Return the (x, y) coordinate for the center point of the cell that contains the specified text.  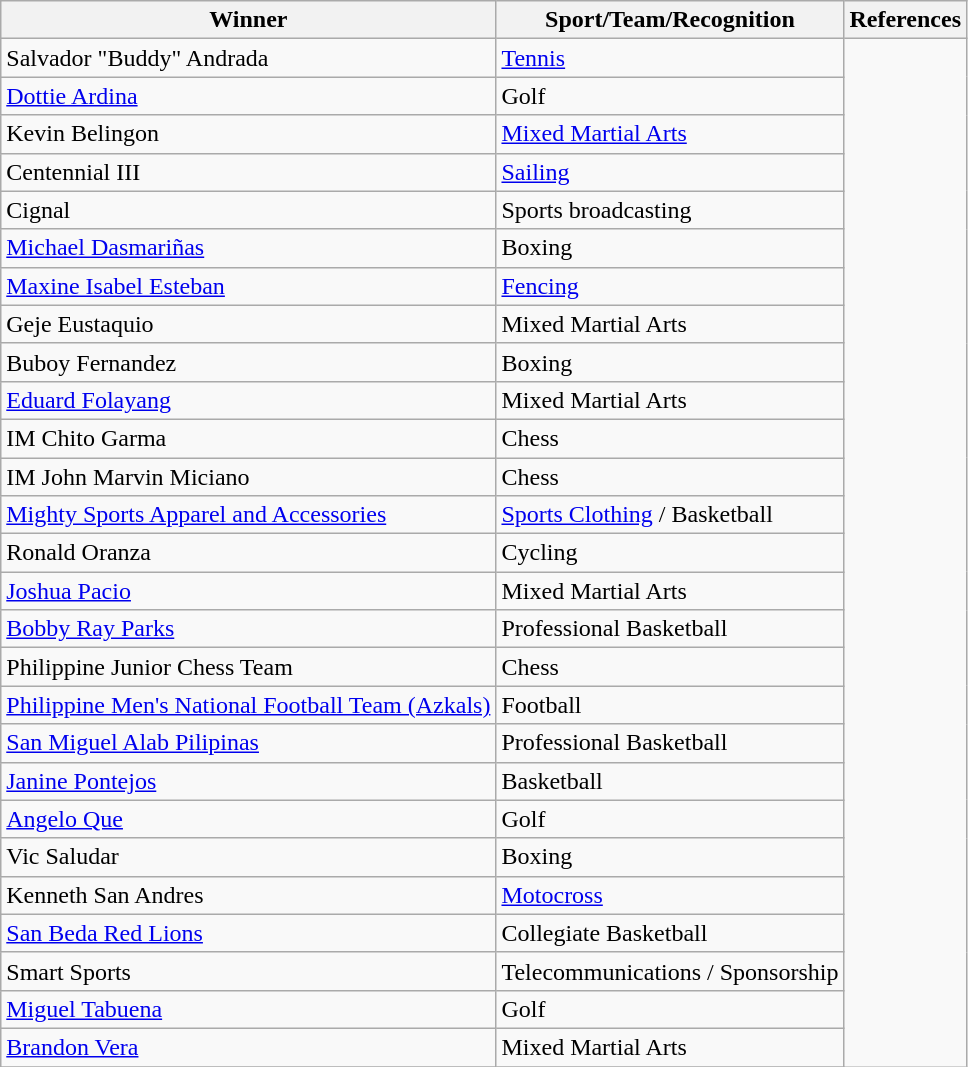
Telecommunications / Sponsorship (670, 971)
References (906, 20)
Sports Clothing / Basketball (670, 515)
Mighty Sports Apparel and Accessories (248, 515)
Joshua Pacio (248, 591)
Vic Saludar (248, 857)
Centennial III (248, 172)
IM John Marvin Miciano (248, 477)
Cycling (670, 553)
Collegiate Basketball (670, 933)
Angelo Que (248, 819)
Motocross (670, 895)
San Beda Red Lions (248, 933)
Brandon Vera (248, 1047)
Sport/Team/Recognition (670, 20)
Ronald Oranza (248, 553)
Kenneth San Andres (248, 895)
Cignal (248, 210)
Bobby Ray Parks (248, 629)
Winner (248, 20)
Kevin Belingon (248, 134)
Maxine Isabel Esteban (248, 286)
Miguel Tabuena (248, 1009)
IM Chito Garma (248, 438)
Smart Sports (248, 971)
Eduard Folayang (248, 400)
Geje Eustaquio (248, 324)
Buboy Fernandez (248, 362)
Fencing (670, 286)
Tennis (670, 58)
Football (670, 705)
Janine Pontejos (248, 781)
Basketball (670, 781)
Michael Dasmariñas (248, 248)
Sports broadcasting (670, 210)
Philippine Men's National Football Team (Azkals) (248, 705)
Dottie Ardina (248, 96)
Salvador "Buddy" Andrada (248, 58)
Sailing (670, 172)
San Miguel Alab Pilipinas (248, 743)
Philippine Junior Chess Team (248, 667)
